Detect which cell encompasses the target text, then output its [X, Y] center coordinate. 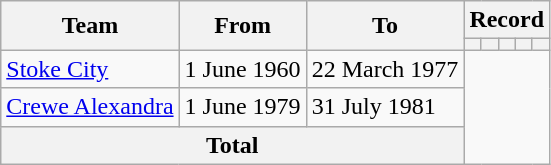
Crewe Alexandra [90, 107]
Team [90, 26]
Total [232, 145]
From [242, 26]
1 June 1979 [242, 107]
Record [507, 20]
31 July 1981 [385, 107]
To [385, 26]
22 March 1977 [385, 69]
1 June 1960 [242, 69]
Stoke City [90, 69]
